Provide the [X, Y] coordinate of the cell's center where the given text is located.  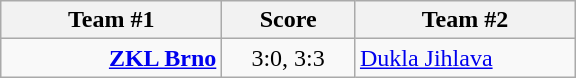
Dukla Jihlava [464, 58]
ZKL Brno [112, 58]
Score [288, 20]
3:0, 3:3 [288, 58]
Team #1 [112, 20]
Team #2 [464, 20]
